Provide the (x, y) coordinate of the cell's center where the given text is located.  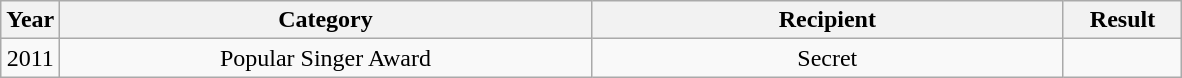
Recipient (827, 20)
Popular Singer Award (326, 58)
Category (326, 20)
Secret (827, 58)
2011 (30, 58)
Result (1122, 20)
Year (30, 20)
